Return [x, y] of the center of cell containing provided text 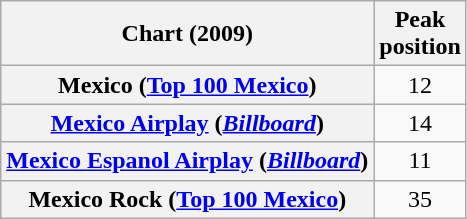
Chart (2009) [188, 34]
11 [420, 161]
14 [420, 123]
35 [420, 199]
Mexico Airplay (Billboard) [188, 123]
Peakposition [420, 34]
12 [420, 85]
Mexico Rock (Top 100 Mexico) [188, 199]
Mexico Espanol Airplay (Billboard) [188, 161]
Mexico (Top 100 Mexico) [188, 85]
